Provide the [x, y] coordinate of the cell's center where the given text is located.  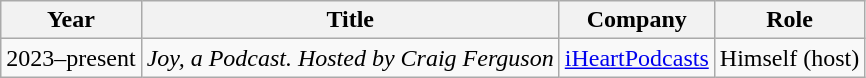
iHeartPodcasts [636, 58]
2023–present [71, 58]
Company [636, 20]
Title [350, 20]
Year [71, 20]
Himself (host) [789, 58]
Role [789, 20]
Joy, a Podcast. Hosted by Craig Ferguson [350, 58]
